Pinpoint the cell where the given text exists, returning its (x, y) midpoint coordinate. 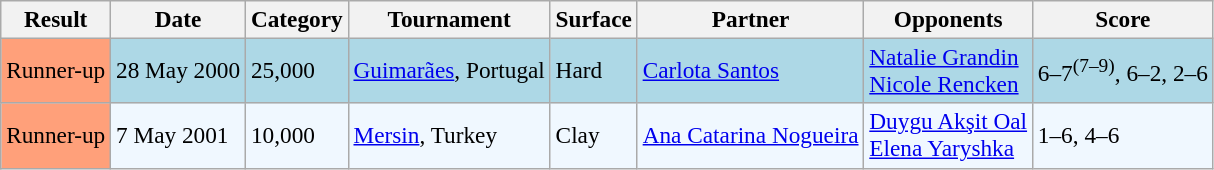
Surface (594, 19)
Tournament (449, 19)
Ana Catarina Nogueira (750, 136)
10,000 (298, 136)
Clay (594, 136)
Result (56, 19)
Partner (750, 19)
Hard (594, 70)
25,000 (298, 70)
Mersin, Turkey (449, 136)
Category (298, 19)
28 May 2000 (178, 70)
Opponents (948, 19)
1–6, 4–6 (1122, 136)
Guimarães, Portugal (449, 70)
Natalie Grandin Nicole Rencken (948, 70)
6–7(7–9), 6–2, 2–6 (1122, 70)
Date (178, 19)
Score (1122, 19)
Carlota Santos (750, 70)
Duygu Akşit Oal Elena Yaryshka (948, 136)
7 May 2001 (178, 136)
